Return the [x, y] coordinate for the center point of the cell that contains the specified text.  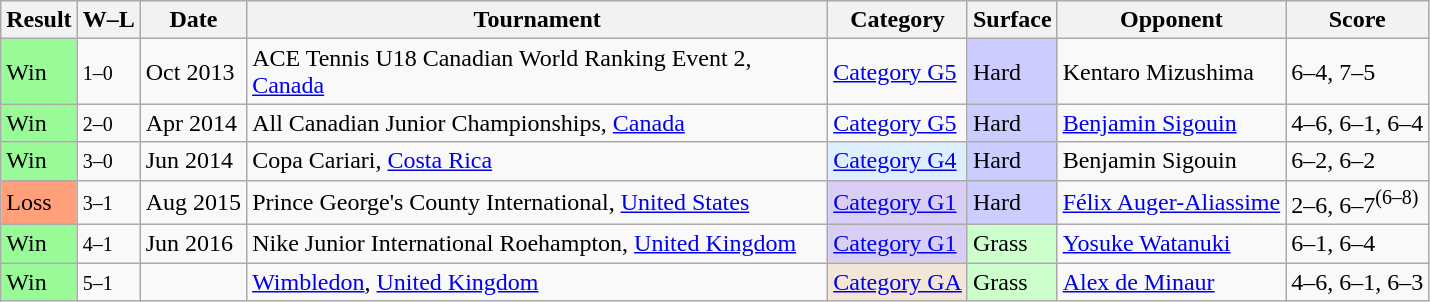
Tournament [538, 20]
All Canadian Junior Championships, Canada [538, 123]
Alex de Minaur [1172, 282]
4–6, 6–1, 6–4 [1358, 123]
3–1 [108, 202]
Aug 2015 [193, 202]
Jun 2016 [193, 244]
Category [898, 20]
6–1, 6–4 [1358, 244]
Wimbledon, United Kingdom [538, 282]
Category G4 [898, 161]
5–1 [108, 282]
4–6, 6–1, 6–3 [1358, 282]
ACE Tennis U18 Canadian World Ranking Event 2, Canada [538, 72]
Apr 2014 [193, 123]
Category GA [898, 282]
Opponent [1172, 20]
2–0 [108, 123]
6–2, 6–2 [1358, 161]
Result [39, 20]
Copa Cariari, Costa Rica [538, 161]
Oct 2013 [193, 72]
Loss [39, 202]
Kentaro Mizushima [1172, 72]
Jun 2014 [193, 161]
4–1 [108, 244]
Félix Auger-Aliassime [1172, 202]
2–6, 6–7(6–8) [1358, 202]
Surface [1012, 20]
Yosuke Watanuki [1172, 244]
6–4, 7–5 [1358, 72]
W–L [108, 20]
Nike Junior International Roehampton, United Kingdom [538, 244]
Date [193, 20]
Prince George's County International, United States [538, 202]
Score [1358, 20]
3–0 [108, 161]
1–0 [108, 72]
